Provide the [x, y] coordinate of the cell's center where the given text is located.  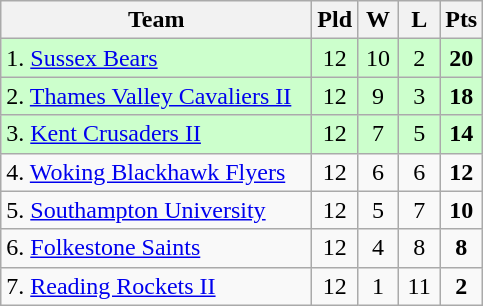
4. Woking Blackhawk Flyers [156, 172]
6. Folkestone Saints [156, 248]
Pts [462, 20]
11 [420, 286]
Pld [335, 20]
Team [156, 20]
14 [462, 134]
1. Sussex Bears [156, 58]
20 [462, 58]
4 [378, 248]
18 [462, 96]
2. Thames Valley Cavaliers II [156, 96]
7. Reading Rockets II [156, 286]
W [378, 20]
3. Kent Crusaders II [156, 134]
1 [378, 286]
L [420, 20]
9 [378, 96]
5. Southampton University [156, 210]
3 [420, 96]
